Determine the (x, y) coordinate at the center of the cell enclosing the given text.  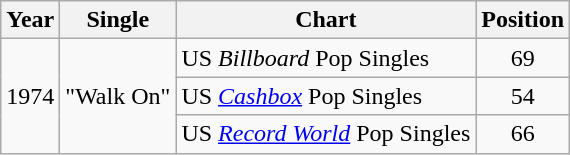
"Walk On" (118, 96)
US Billboard Pop Singles (326, 58)
US Record World Pop Singles (326, 134)
Year (30, 20)
Chart (326, 20)
69 (523, 58)
66 (523, 134)
Single (118, 20)
US Cashbox Pop Singles (326, 96)
54 (523, 96)
1974 (30, 96)
Position (523, 20)
